Provide the (X, Y) coordinate of the cell's center where the given text is located.  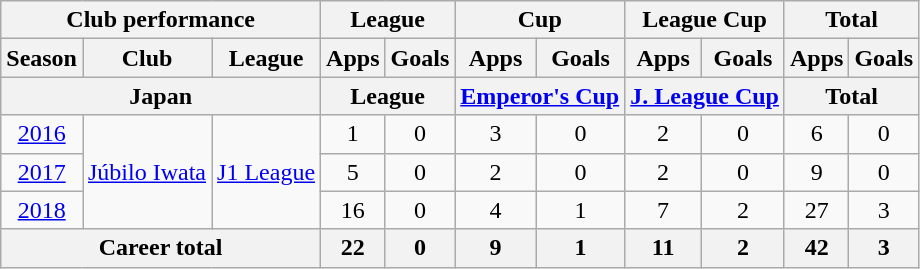
11 (664, 248)
4 (496, 210)
Júbilo Iwata (146, 172)
16 (353, 210)
42 (816, 248)
22 (353, 248)
Career total (161, 248)
27 (816, 210)
2016 (42, 134)
7 (664, 210)
League Cup (705, 20)
5 (353, 172)
Club performance (161, 20)
Japan (161, 96)
Season (42, 58)
J. League Cup (705, 96)
Emperor's Cup (540, 96)
6 (816, 134)
J1 League (266, 172)
Club (146, 58)
2018 (42, 210)
2017 (42, 172)
Cup (540, 20)
